Locate the cell with the specified text and output its (X, Y) center coordinate. 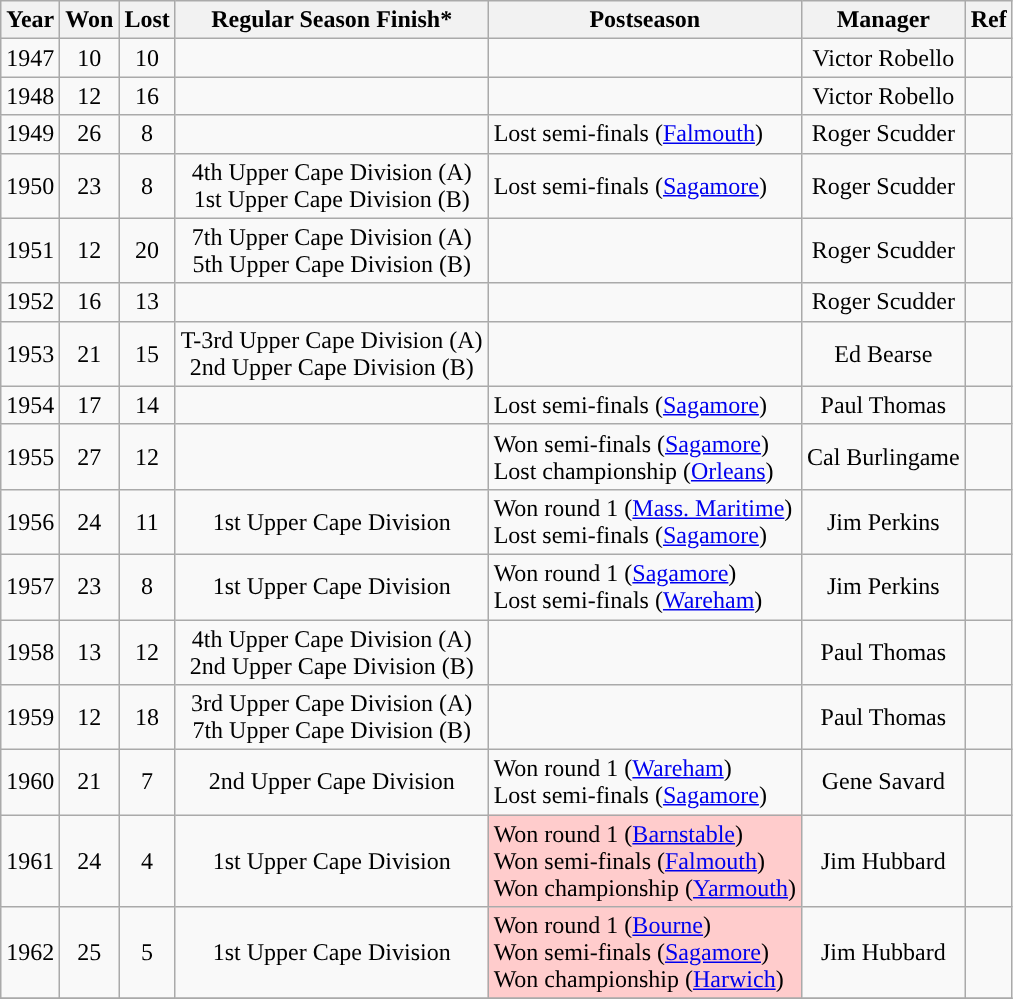
1951 (30, 250)
Manager (883, 20)
Lost (147, 20)
26 (90, 134)
1948 (30, 96)
Postseason (644, 20)
T-3rd Upper Cape Division (A)2nd Upper Cape Division (B) (332, 354)
25 (90, 953)
15 (147, 354)
Won (90, 20)
1957 (30, 586)
5 (147, 953)
1959 (30, 718)
Won round 1 (Bourne)Won semi-finals (Sagamore)Won championship (Harwich) (644, 953)
Ed Bearse (883, 354)
1953 (30, 354)
1952 (30, 302)
Won round 1 (Sagamore)Lost semi-finals (Wareham) (644, 586)
11 (147, 522)
1958 (30, 652)
1954 (30, 405)
2nd Upper Cape Division (332, 782)
18 (147, 718)
7 (147, 782)
1956 (30, 522)
4th Upper Cape Division (A)2nd Upper Cape Division (B) (332, 652)
4th Upper Cape Division (A)1st Upper Cape Division (B) (332, 186)
1947 (30, 58)
Won round 1 (Wareham)Lost semi-finals (Sagamore) (644, 782)
1960 (30, 782)
Ref (988, 20)
Gene Savard (883, 782)
Year (30, 20)
1949 (30, 134)
Won round 1 (Barnstable)Won semi-finals (Falmouth)Won championship (Yarmouth) (644, 861)
3rd Upper Cape Division (A)7th Upper Cape Division (B) (332, 718)
1950 (30, 186)
14 (147, 405)
1955 (30, 456)
Regular Season Finish* (332, 20)
1961 (30, 861)
Cal Burlingame (883, 456)
4 (147, 861)
7th Upper Cape Division (A)5th Upper Cape Division (B) (332, 250)
27 (90, 456)
Lost semi-finals (Falmouth) (644, 134)
17 (90, 405)
20 (147, 250)
Won round 1 (Mass. Maritime)Lost semi-finals (Sagamore) (644, 522)
Won semi-finals (Sagamore)Lost championship (Orleans) (644, 456)
1962 (30, 953)
